Identify which cell holds the provided text, then report its [X, Y] central coordinate. 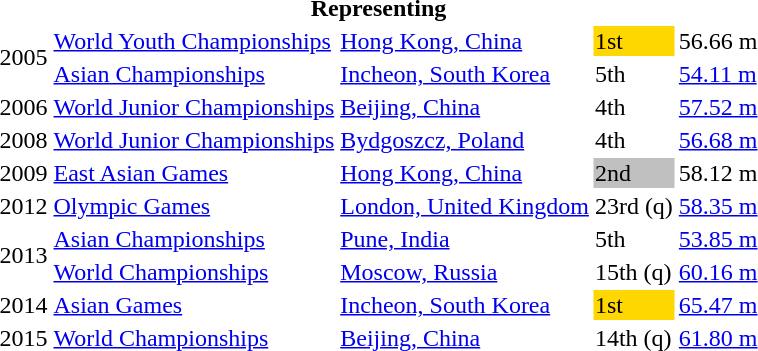
Beijing, China [465, 107]
World Championships [194, 272]
London, United Kingdom [465, 206]
Pune, India [465, 239]
15th (q) [634, 272]
Asian Games [194, 305]
Bydgoszcz, Poland [465, 140]
2nd [634, 173]
Olympic Games [194, 206]
Moscow, Russia [465, 272]
East Asian Games [194, 173]
23rd (q) [634, 206]
World Youth Championships [194, 41]
